Return (X, Y) of the center of cell containing provided text 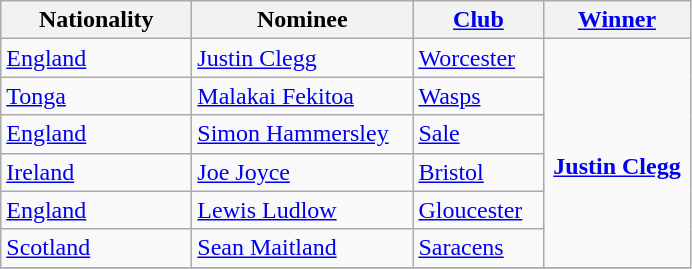
Nationality (96, 20)
Malakai Fekitoa (302, 96)
Joe Joyce (302, 172)
Wasps (478, 96)
Sean Maitland (302, 248)
Simon Hammersley (302, 134)
Scotland (96, 248)
Bristol (478, 172)
Worcester (478, 58)
Saracens (478, 248)
Lewis Ludlow (302, 210)
Winner (617, 20)
Ireland (96, 172)
Sale (478, 134)
Tonga (96, 96)
Club (478, 20)
Nominee (302, 20)
Gloucester (478, 210)
